Extract the [X, Y] coordinate from the center of the cell holding the provided text.  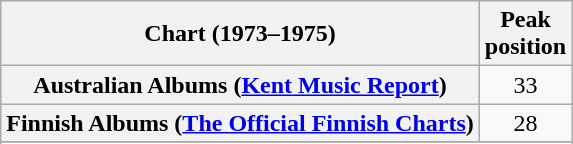
Australian Albums (Kent Music Report) [240, 85]
33 [525, 85]
Finnish Albums (The Official Finnish Charts) [240, 123]
28 [525, 123]
Peakposition [525, 34]
Chart (1973–1975) [240, 34]
